Find where the given text appears and provide that cell's center as [X, Y] coordinate. 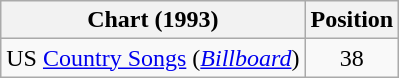
38 [352, 58]
US Country Songs (Billboard) [153, 58]
Position [352, 20]
Chart (1993) [153, 20]
